Detect which cell encompasses the target text, then output its (X, Y) center coordinate. 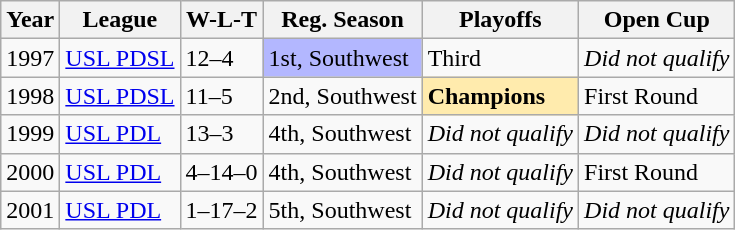
Third (500, 58)
13–3 (222, 134)
1998 (30, 96)
1999 (30, 134)
League (120, 20)
1–17–2 (222, 210)
2nd, Southwest (342, 96)
W-L-T (222, 20)
12–4 (222, 58)
Reg. Season (342, 20)
2000 (30, 172)
Open Cup (657, 20)
11–5 (222, 96)
5th, Southwest (342, 210)
Champions (500, 96)
4–14–0 (222, 172)
2001 (30, 210)
1st, Southwest (342, 58)
Playoffs (500, 20)
1997 (30, 58)
Year (30, 20)
